Output the [x, y] coordinate of the center of the cell containing the given text.  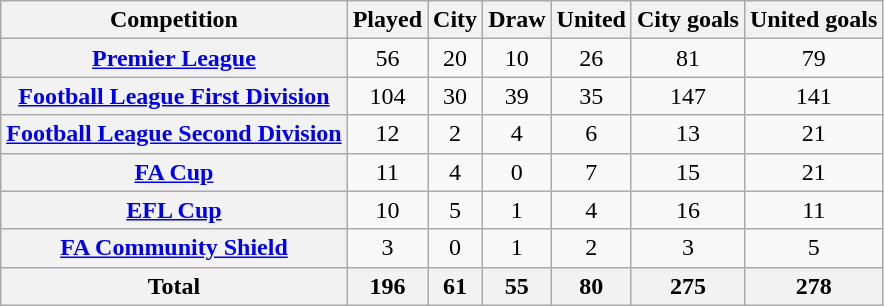
196 [387, 286]
Competition [174, 20]
26 [591, 58]
City [456, 20]
141 [813, 96]
61 [456, 286]
81 [688, 58]
20 [456, 58]
80 [591, 286]
147 [688, 96]
55 [517, 286]
39 [517, 96]
7 [591, 172]
13 [688, 134]
275 [688, 286]
City goals [688, 20]
Draw [517, 20]
United goals [813, 20]
278 [813, 286]
30 [456, 96]
15 [688, 172]
12 [387, 134]
Football League First Division [174, 96]
EFL Cup [174, 210]
35 [591, 96]
FA Cup [174, 172]
56 [387, 58]
FA Community Shield [174, 248]
Played [387, 20]
Premier League [174, 58]
Football League Second Division [174, 134]
104 [387, 96]
6 [591, 134]
Total [174, 286]
16 [688, 210]
United [591, 20]
79 [813, 58]
